Return [X, Y] of the center of cell containing provided text 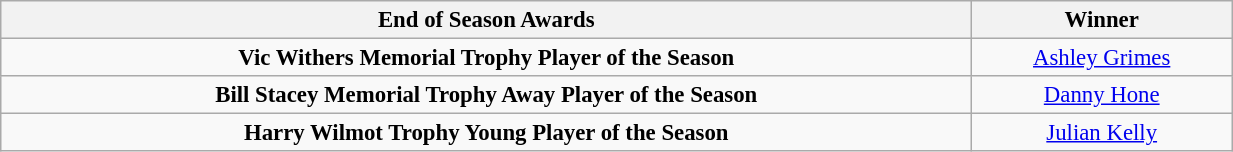
Winner [1102, 20]
Julian Kelly [1102, 133]
Bill Stacey Memorial Trophy Away Player of the Season [486, 95]
Danny Hone [1102, 95]
End of Season Awards [486, 20]
Ashley Grimes [1102, 58]
Vic Withers Memorial Trophy Player of the Season [486, 58]
Harry Wilmot Trophy Young Player of the Season [486, 133]
